Pinpoint the cell where the given text exists, returning its [X, Y] midpoint coordinate. 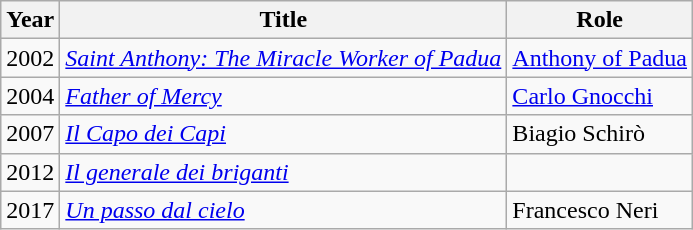
2012 [30, 172]
Un passo dal cielo [284, 210]
2007 [30, 134]
Title [284, 20]
Il Capo dei Capi [284, 134]
Francesco Neri [600, 210]
Anthony of Padua [600, 58]
Role [600, 20]
Biagio Schirò [600, 134]
Il generale dei briganti [284, 172]
Saint Anthony: The Miracle Worker of Padua [284, 58]
2017 [30, 210]
Father of Mercy [284, 96]
2004 [30, 96]
Year [30, 20]
Carlo Gnocchi [600, 96]
2002 [30, 58]
